Find where the given text appears and provide that cell's center as [X, Y] coordinate. 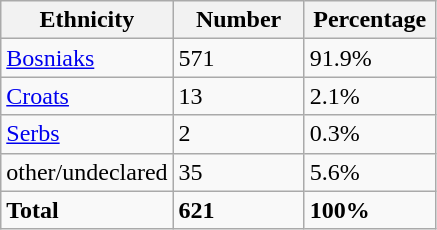
5.6% [370, 172]
other/undeclared [87, 172]
13 [238, 96]
2 [238, 134]
571 [238, 58]
Serbs [87, 134]
91.9% [370, 58]
Croats [87, 96]
Percentage [370, 20]
Total [87, 210]
Ethnicity [87, 20]
35 [238, 172]
Bosniaks [87, 58]
100% [370, 210]
Number [238, 20]
621 [238, 210]
2.1% [370, 96]
0.3% [370, 134]
